Locate the cell with the specified text and output its (X, Y) center coordinate. 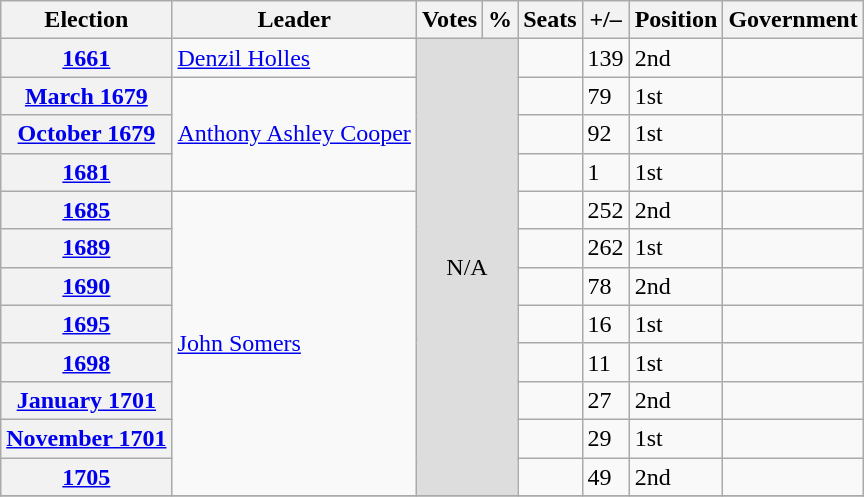
27 (606, 400)
16 (606, 324)
% (500, 20)
252 (606, 210)
October 1679 (86, 134)
Denzil Holles (294, 58)
+/– (606, 20)
Election (86, 20)
92 (606, 134)
January 1701 (86, 400)
1695 (86, 324)
Anthony Ashley Cooper (294, 134)
11 (606, 362)
March 1679 (86, 96)
79 (606, 96)
Government (793, 20)
262 (606, 248)
November 1701 (86, 438)
78 (606, 286)
N/A (466, 268)
1681 (86, 172)
1 (606, 172)
1698 (86, 362)
29 (606, 438)
John Somers (294, 343)
1661 (86, 58)
Seats (550, 20)
1689 (86, 248)
Votes (449, 20)
49 (606, 477)
1705 (86, 477)
139 (606, 58)
Position (676, 20)
1685 (86, 210)
Leader (294, 20)
1690 (86, 286)
